Output the [X, Y] coordinate of the center of the cell containing the given text.  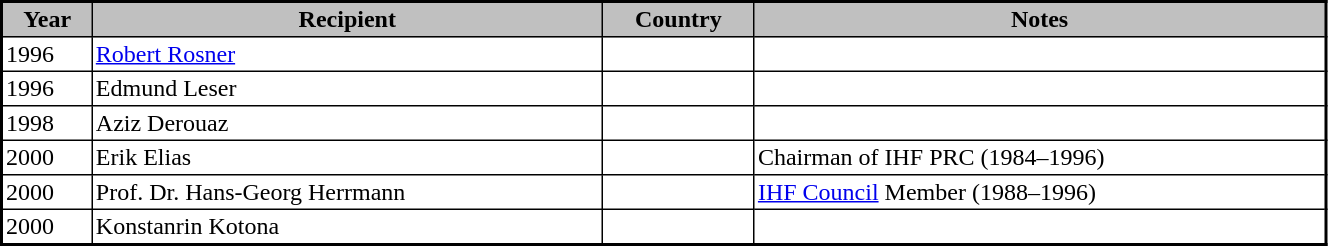
IHF Council Member (1988–1996) [1040, 192]
Aziz Derouaz [347, 123]
Year [48, 20]
Prof. Dr. Hans-Georg Herrmann [347, 192]
Konstanrin Kotona [347, 226]
Notes [1040, 20]
Country [679, 20]
Edmund Leser [347, 88]
1998 [48, 123]
Robert Rosner [347, 54]
Chairman of IHF PRC (1984–1996) [1040, 157]
Erik Elias [347, 157]
Recipient [347, 20]
